Provide the (X, Y) coordinate of the cell's center where the given text is located.  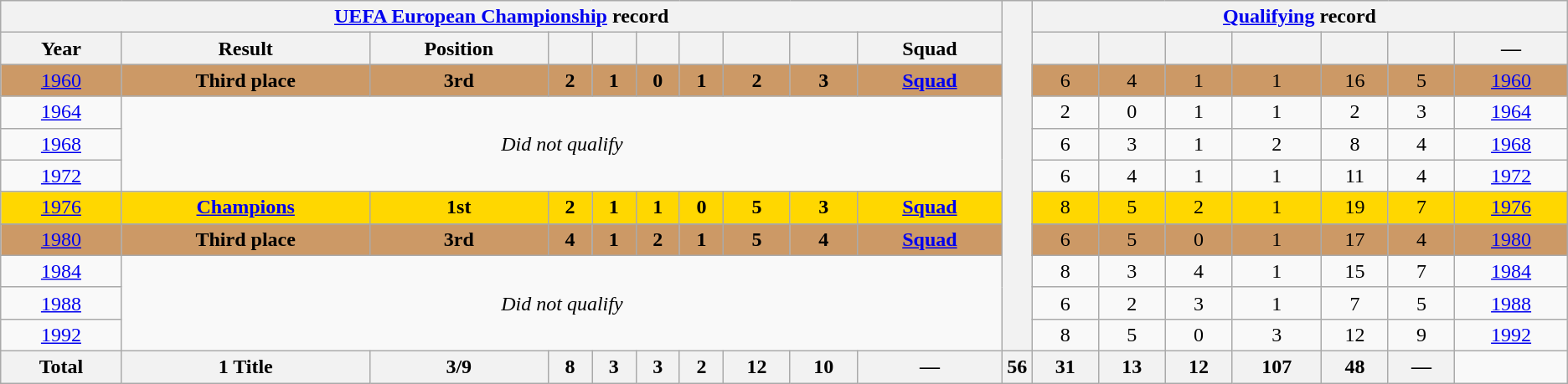
Total (61, 366)
9 (1421, 335)
56 (1017, 366)
107 (1277, 366)
19 (1355, 207)
1 Title (245, 366)
1st (459, 207)
UEFA European Championship record (502, 17)
Qualifying record (1300, 17)
13 (1132, 366)
Year (61, 49)
3/9 (459, 366)
17 (1355, 239)
Position (459, 49)
10 (823, 366)
Result (245, 49)
16 (1355, 80)
11 (1355, 176)
31 (1065, 366)
48 (1355, 366)
Champions (245, 207)
15 (1355, 271)
